Return the [X, Y] coordinate for the center point of the cell that contains the specified text.  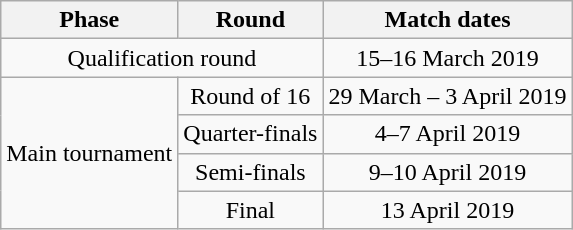
Qualification round [162, 58]
Round [250, 20]
Round of 16 [250, 96]
Quarter-finals [250, 134]
29 March – 3 April 2019 [448, 96]
Final [250, 210]
9–10 April 2019 [448, 172]
Main tournament [90, 153]
15–16 March 2019 [448, 58]
4–7 April 2019 [448, 134]
Match dates [448, 20]
Phase [90, 20]
Semi-finals [250, 172]
13 April 2019 [448, 210]
